For the text-containing cell, return its midpoint in [x, y] coordinate format. 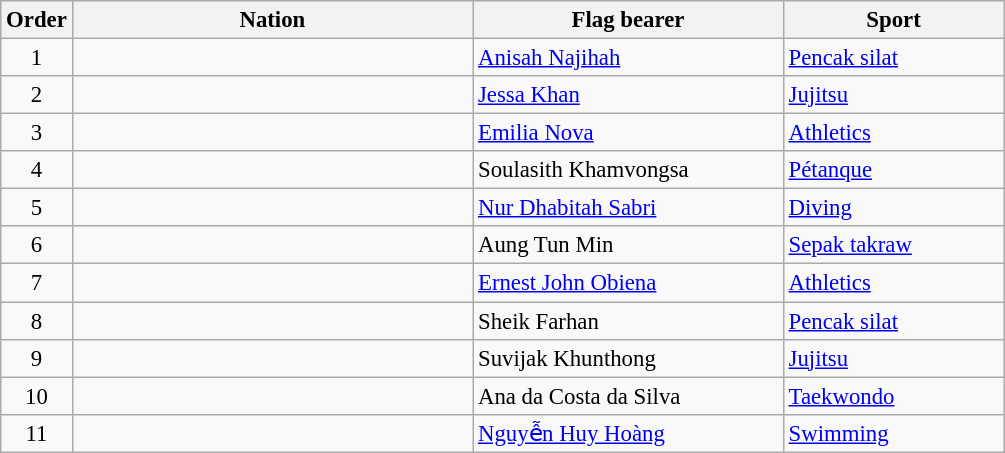
Aung Tun Min [628, 245]
2 [36, 95]
9 [36, 358]
6 [36, 245]
Swimming [894, 433]
8 [36, 321]
Nation [272, 20]
Ana da Costa da Silva [628, 396]
Sepak takraw [894, 245]
Soulasith Khamvongsa [628, 170]
11 [36, 433]
10 [36, 396]
Sport [894, 20]
1 [36, 58]
Order [36, 20]
Emilia Nova [628, 133]
5 [36, 208]
Flag bearer [628, 20]
Ernest John Obiena [628, 283]
Anisah Najihah [628, 58]
7 [36, 283]
Sheik Farhan [628, 321]
3 [36, 133]
Nur Dhabitah Sabri [628, 208]
Pétanque [894, 170]
Jessa Khan [628, 95]
Taekwondo [894, 396]
4 [36, 170]
Nguyễn Huy Hoàng [628, 433]
Suvijak Khunthong [628, 358]
Diving [894, 208]
